Identify which cell holds the provided text, then report its [x, y] central coordinate. 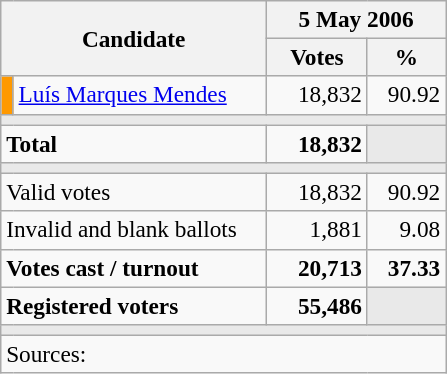
9.08 [406, 230]
5 May 2006 [356, 19]
Sources: [224, 354]
Candidate [134, 38]
Luís Marques Mendes [140, 95]
Invalid and blank ballots [134, 230]
Valid votes [134, 192]
Votes cast / turnout [134, 268]
37.33 [406, 268]
Registered voters [134, 305]
% [406, 57]
Votes [318, 57]
55,486 [318, 305]
1,881 [318, 230]
Total [134, 143]
20,713 [318, 268]
